For the text-containing cell, return its midpoint in [x, y] coordinate format. 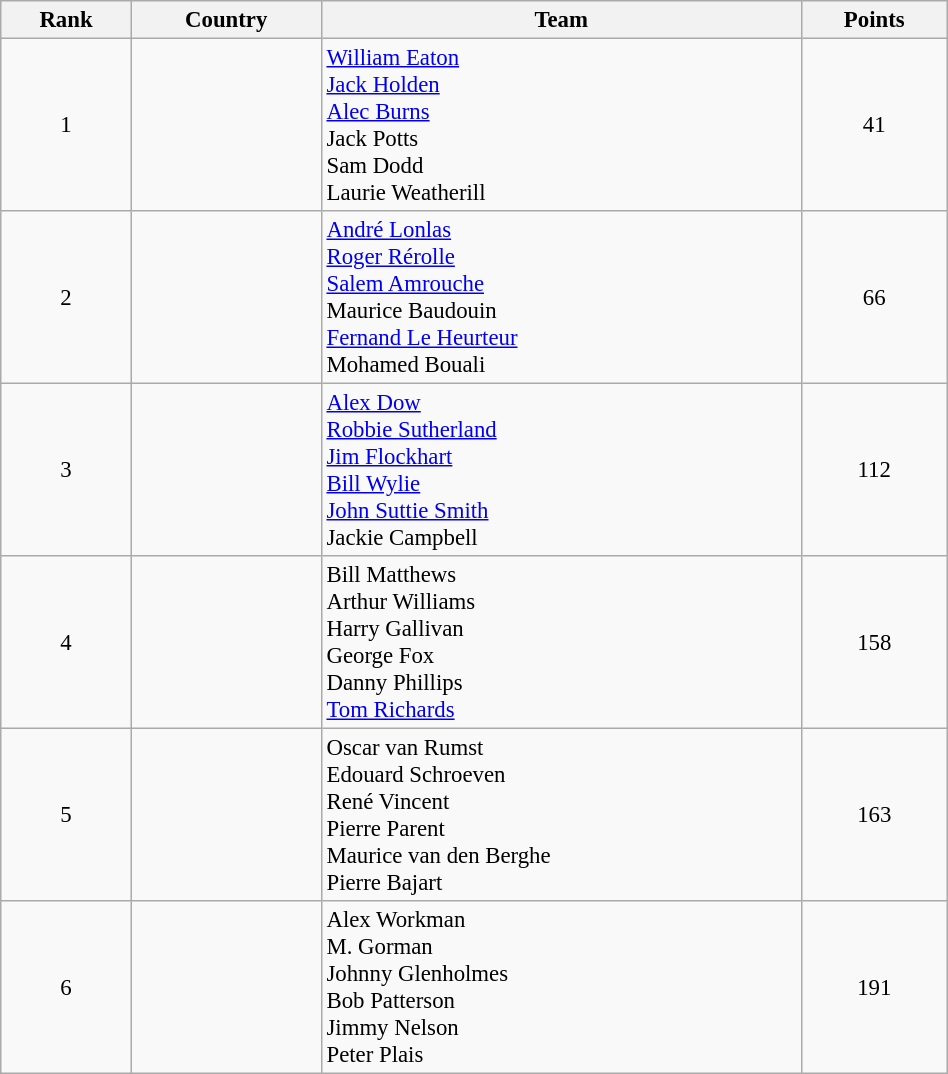
2 [66, 298]
Oscar van RumstEdouard SchroevenRené VincentPierre ParentMaurice van den BerghePierre Bajart [561, 816]
Alex DowRobbie SutherlandJim FlockhartBill WylieJohn Suttie SmithJackie Campbell [561, 470]
158 [874, 642]
41 [874, 126]
Team [561, 20]
Bill MatthewsArthur WilliamsHarry GallivanGeorge FoxDanny PhillipsTom Richards [561, 642]
3 [66, 470]
André LonlasRoger RérolleSalem AmroucheMaurice BaudouinFernand Le HeurteurMohamed Bouali [561, 298]
66 [874, 298]
Country [226, 20]
112 [874, 470]
4 [66, 642]
Rank [66, 20]
1 [66, 126]
5 [66, 816]
163 [874, 816]
William EatonJack HoldenAlec BurnsJack PottsSam DoddLaurie Weatherill [561, 126]
Points [874, 20]
